Return the (x, y) coordinate for the center point of the cell that contains the specified text.  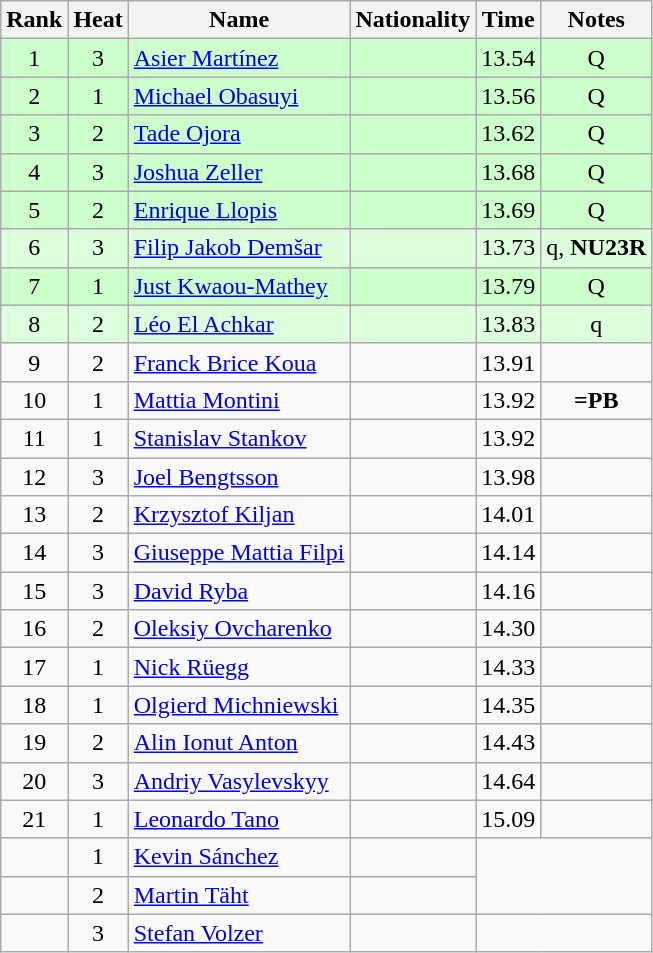
Joshua Zeller (239, 172)
13.73 (508, 248)
13.98 (508, 477)
15 (34, 591)
13.56 (508, 96)
Alin Ionut Anton (239, 743)
Léo El Achkar (239, 324)
Franck Brice Koua (239, 362)
10 (34, 400)
13.83 (508, 324)
Tade Ojora (239, 134)
14.43 (508, 743)
13.79 (508, 286)
Nick Rüegg (239, 667)
Giuseppe Mattia Filpi (239, 553)
8 (34, 324)
Mattia Montini (239, 400)
21 (34, 819)
6 (34, 248)
13.69 (508, 210)
David Ryba (239, 591)
15.09 (508, 819)
18 (34, 705)
9 (34, 362)
14.16 (508, 591)
Stefan Volzer (239, 933)
Filip Jakob Demšar (239, 248)
Kevin Sánchez (239, 857)
Oleksiy Ovcharenko (239, 629)
Martin Täht (239, 895)
Nationality (413, 20)
7 (34, 286)
Time (508, 20)
Notes (596, 20)
Heat (98, 20)
Leonardo Tano (239, 819)
14.14 (508, 553)
13.62 (508, 134)
4 (34, 172)
14.35 (508, 705)
14 (34, 553)
Andriy Vasylevskyy (239, 781)
14.30 (508, 629)
14.64 (508, 781)
Just Kwaou-Mathey (239, 286)
16 (34, 629)
12 (34, 477)
13.54 (508, 58)
19 (34, 743)
q (596, 324)
Joel Bengtsson (239, 477)
20 (34, 781)
14.33 (508, 667)
17 (34, 667)
Stanislav Stankov (239, 438)
=PB (596, 400)
Krzysztof Kiljan (239, 515)
Rank (34, 20)
13 (34, 515)
5 (34, 210)
Asier Martínez (239, 58)
13.68 (508, 172)
Name (239, 20)
Michael Obasuyi (239, 96)
Enrique Llopis (239, 210)
q, NU23R (596, 248)
11 (34, 438)
13.91 (508, 362)
14.01 (508, 515)
Olgierd Michniewski (239, 705)
